Determine the (X, Y) coordinate at the center of the cell enclosing the given text.  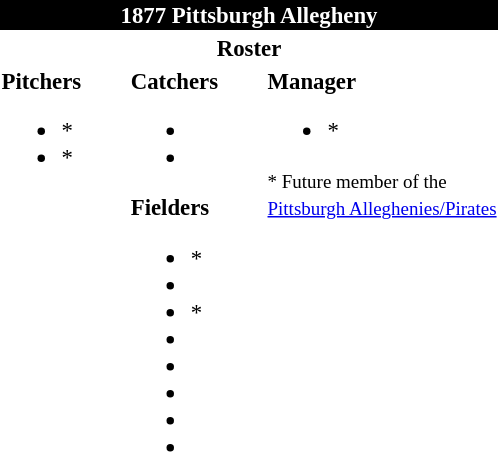
Roster (249, 48)
1877 Pittsburgh Allegheny (249, 15)
